Determine the (x, y) coordinate at the center of the cell enclosing the given text.  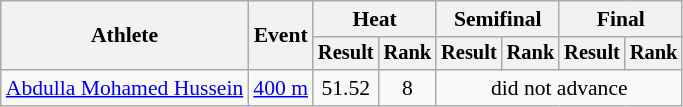
Athlete (125, 36)
Heat (374, 19)
Semifinal (498, 19)
Final (620, 19)
did not advance (559, 88)
8 (408, 88)
51.52 (346, 88)
400 m (280, 88)
Abdulla Mohamed Hussein (125, 88)
Event (280, 36)
